For the text-containing cell, return its midpoint in (x, y) coordinate format. 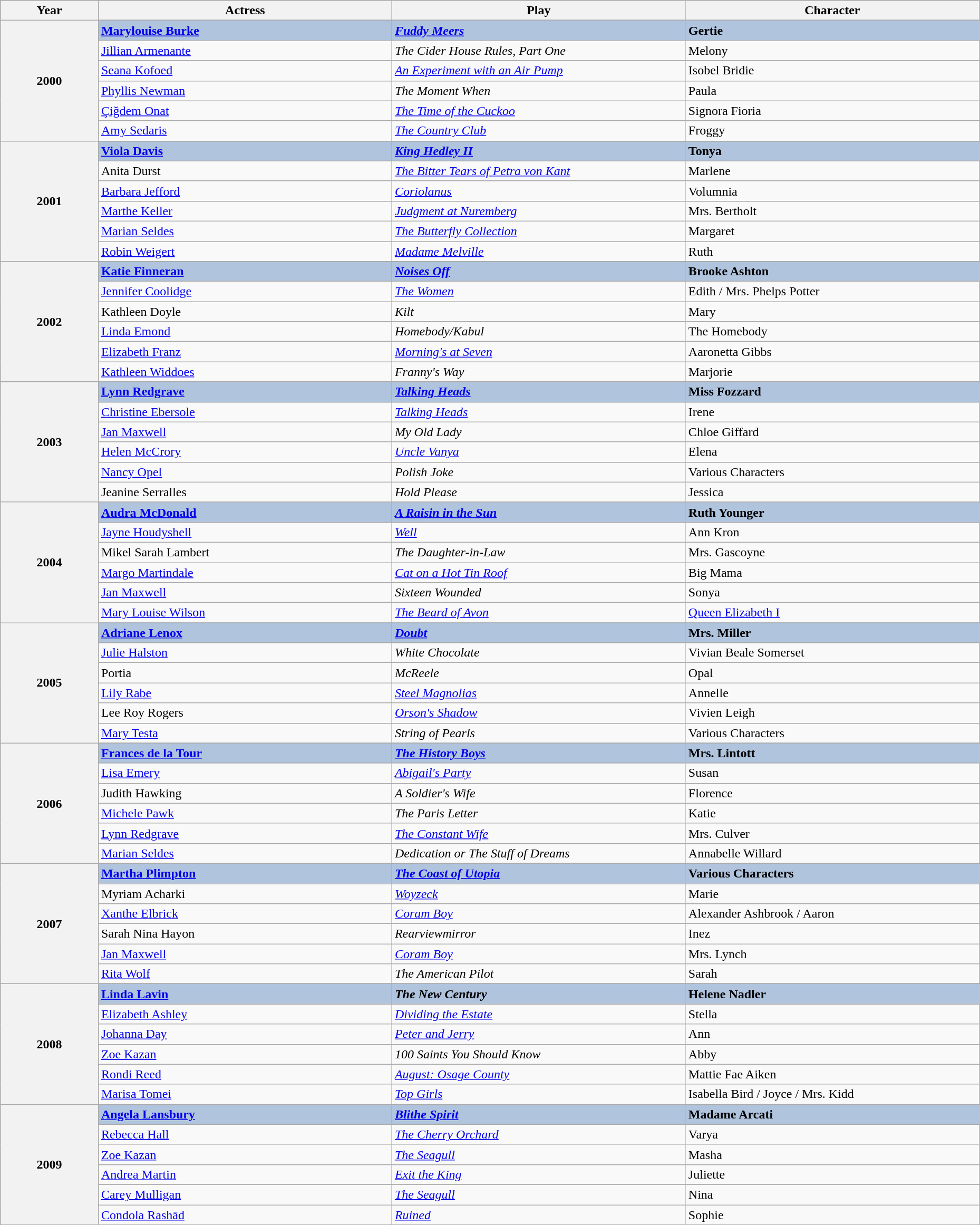
The Moment When (539, 91)
The Daughter-in-Law (539, 552)
Marylouise Burke (245, 31)
Blithe Spirit (539, 1114)
Big Mama (832, 572)
2008 (50, 1044)
Annabelle Willard (832, 853)
Mary Testa (245, 733)
Rita Wolf (245, 974)
Woyzeck (539, 894)
Kathleen Doyle (245, 312)
Judith Hawking (245, 793)
Linda Lavin (245, 994)
Mrs. Lynch (832, 954)
Year (50, 11)
Gertie (832, 31)
Miss Fozzard (832, 392)
The Women (539, 292)
Xanthe Elbrick (245, 914)
Jennifer Coolidge (245, 292)
Character (832, 11)
Irene (832, 412)
Phyllis Newman (245, 91)
Jessica (832, 492)
Viola Davis (245, 151)
Edith / Mrs. Phelps Potter (832, 292)
The Time of the Cuckoo (539, 111)
Myriam Acharki (245, 894)
Marthe Keller (245, 211)
Play (539, 11)
Jillian Armenante (245, 51)
Marie (832, 894)
Elizabeth Ashley (245, 1014)
Aaronetta Gibbs (832, 352)
Franny's Way (539, 372)
Mrs. Bertholt (832, 211)
Mary (832, 312)
Sarah Nina Hayon (245, 934)
Vivien Leigh (832, 713)
Portia (245, 673)
Cat on a Hot Tin Roof (539, 572)
Vivian Beale Somerset (832, 653)
Mrs. Miller (832, 633)
The American Pilot (539, 974)
Mikel Sarah Lambert (245, 552)
Rearviewmirror (539, 934)
Sarah (832, 974)
Isobel Bridie (832, 71)
Noises Off (539, 272)
2003 (50, 442)
String of Pearls (539, 733)
Mrs. Gascoyne (832, 552)
Brooke Ashton (832, 272)
Sophie (832, 1214)
Linda Emond (245, 332)
Andrea Martin (245, 1174)
Froggy (832, 131)
2001 (50, 201)
Anita Durst (245, 171)
Condola Rashād (245, 1214)
Susan (832, 773)
Ann Kron (832, 532)
Marlene (832, 171)
White Chocolate (539, 653)
Madame Arcati (832, 1114)
Carey Mulligan (245, 1194)
Uncle Vanya (539, 452)
Florence (832, 793)
The Beard of Avon (539, 613)
Hold Please (539, 492)
Top Girls (539, 1094)
Çiğdem Onat (245, 111)
Lily Rabe (245, 693)
Actress (245, 11)
Nina (832, 1194)
Annelle (832, 693)
Mary Louise Wilson (245, 613)
Lisa Emery (245, 773)
2004 (50, 562)
An Experiment with an Air Pump (539, 71)
Ruined (539, 1214)
Nancy Opel (245, 472)
Margo Martindale (245, 572)
Sonya (832, 593)
Rebecca Hall (245, 1134)
Ann (832, 1034)
Christine Ebersole (245, 412)
Audra McDonald (245, 512)
The Homebody (832, 332)
Barbara Jefford (245, 191)
Seana Kofoed (245, 71)
The Constant Wife (539, 833)
Ruth (832, 252)
2002 (50, 322)
A Raisin in the Sun (539, 512)
Morning's at Seven (539, 352)
Paula (832, 91)
Marisa Tomei (245, 1094)
Opal (832, 673)
Michele Pawk (245, 813)
Mattie Fae Aiken (832, 1074)
Melony (832, 51)
The Cherry Orchard (539, 1134)
Kilt (539, 312)
Marjorie (832, 372)
The History Boys (539, 753)
Robin Weigert (245, 252)
Mrs. Lintott (832, 753)
Inez (832, 934)
Lee Roy Rogers (245, 713)
Julie Halston (245, 653)
2006 (50, 803)
Isabella Bird / Joyce / Mrs. Kidd (832, 1094)
McReele (539, 673)
Katie (832, 813)
King Hedley II (539, 151)
The Cider House Rules, Part One (539, 51)
Stella (832, 1014)
Masha (832, 1154)
Jeanine Serralles (245, 492)
Jayne Houdyshell (245, 532)
Frances de la Tour (245, 753)
Ruth Younger (832, 512)
100 Saints You Should Know (539, 1054)
Orson's Shadow (539, 713)
Johanna Day (245, 1034)
The Paris Letter (539, 813)
Elena (832, 452)
Abby (832, 1054)
Polish Joke (539, 472)
The New Century (539, 994)
Tonya (832, 151)
Queen Elizabeth I (832, 613)
Amy Sedaris (245, 131)
2005 (50, 683)
Mrs. Culver (832, 833)
Chloe Giffard (832, 432)
My Old Lady (539, 432)
Peter and Jerry (539, 1034)
2007 (50, 923)
Dividing the Estate (539, 1014)
Sixteen Wounded (539, 593)
Alexander Ashbrook / Aaron (832, 914)
Homebody/Kabul (539, 332)
Dedication or The Stuff of Dreams (539, 853)
Madame Melville (539, 252)
Judgment at Nuremberg (539, 211)
The Coast of Utopia (539, 873)
Helen McCrory (245, 452)
The Country Club (539, 131)
A Soldier's Wife (539, 793)
Kathleen Widdoes (245, 372)
Abigail's Party (539, 773)
The Butterfly Collection (539, 231)
Margaret (832, 231)
Doubt (539, 633)
Elizabeth Franz (245, 352)
Fuddy Meers (539, 31)
Rondi Reed (245, 1074)
Martha Plimpton (245, 873)
Angela Lansbury (245, 1114)
August: Osage County (539, 1074)
2009 (50, 1164)
Katie Finneran (245, 272)
Signora Fioria (832, 111)
Varya (832, 1134)
Coriolanus (539, 191)
Volumnia (832, 191)
Well (539, 532)
2000 (50, 81)
The Bitter Tears of Petra von Kant (539, 171)
Juliette (832, 1174)
Adriane Lenox (245, 633)
Exit the King (539, 1174)
Helene Nadler (832, 994)
Steel Magnolias (539, 693)
